Pinpoint the cell where the given text exists, returning its (x, y) midpoint coordinate. 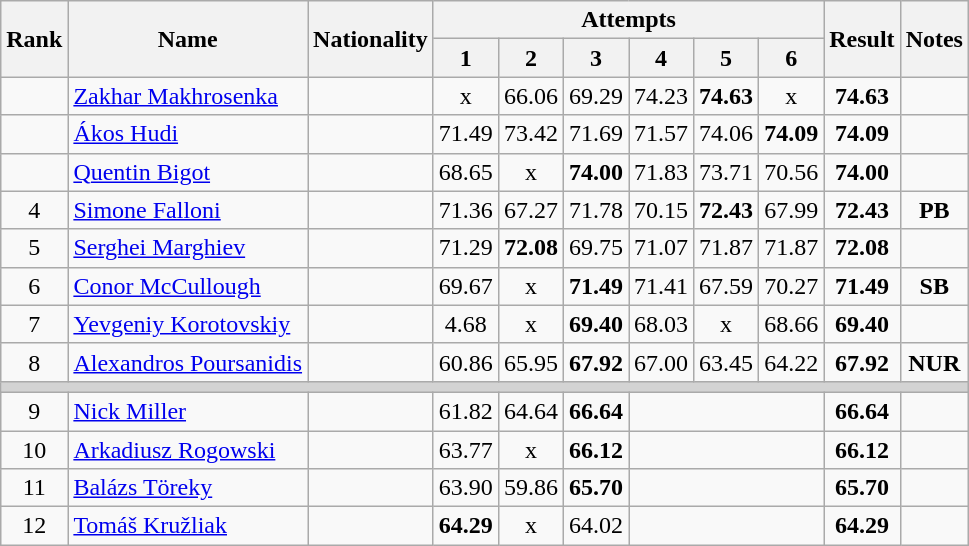
Notes (934, 39)
74.06 (726, 134)
67.27 (530, 210)
71.29 (466, 248)
71.36 (466, 210)
Balázs Töreky (188, 488)
Nationality (371, 39)
71.69 (596, 134)
71.83 (660, 172)
9 (34, 411)
Rank (34, 39)
71.78 (596, 210)
63.90 (466, 488)
Quentin Bigot (188, 172)
60.86 (466, 362)
71.57 (660, 134)
Serghei Marghiev (188, 248)
66.06 (530, 96)
2 (530, 58)
69.29 (596, 96)
SB (934, 286)
7 (34, 324)
67.00 (660, 362)
Simone Falloni (188, 210)
70.56 (792, 172)
64.22 (792, 362)
Conor McCullough (188, 286)
10 (34, 449)
74.23 (660, 96)
61.82 (466, 411)
69.67 (466, 286)
59.86 (530, 488)
64.02 (596, 526)
12 (34, 526)
67.59 (726, 286)
68.66 (792, 324)
65.95 (530, 362)
Arkadiusz Rogowski (188, 449)
70.27 (792, 286)
Attempts (628, 20)
68.03 (660, 324)
68.65 (466, 172)
1 (466, 58)
4.68 (466, 324)
3 (596, 58)
Ákos Hudi (188, 134)
11 (34, 488)
71.07 (660, 248)
Name (188, 39)
71.41 (660, 286)
63.77 (466, 449)
70.15 (660, 210)
73.71 (726, 172)
64.64 (530, 411)
73.42 (530, 134)
NUR (934, 362)
Alexandros Poursanidis (188, 362)
8 (34, 362)
Result (862, 39)
Tomáš Kružliak (188, 526)
Zakhar Makhrosenka (188, 96)
PB (934, 210)
67.99 (792, 210)
Nick Miller (188, 411)
63.45 (726, 362)
69.75 (596, 248)
Yevgeniy Korotovskiy (188, 324)
